Scan for the cell matching the given text and deliver its (X, Y) coordinate at center. 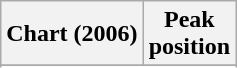
Chart (2006) (72, 34)
Peakposition (189, 34)
